Identify which cell holds the provided text, then report its [X, Y] central coordinate. 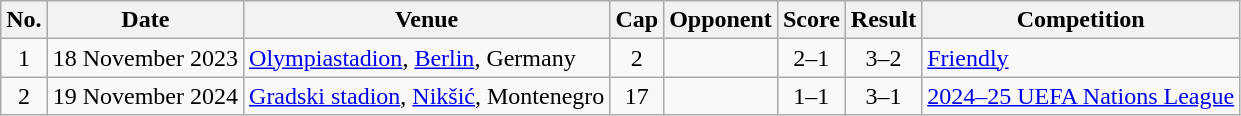
18 November 2023 [145, 58]
No. [24, 20]
Gradski stadion, Nikšić, Montenegro [427, 96]
Result [883, 20]
3–1 [883, 96]
1 [24, 58]
Venue [427, 20]
Cap [637, 20]
Date [145, 20]
17 [637, 96]
1–1 [811, 96]
2024–25 UEFA Nations League [1081, 96]
19 November 2024 [145, 96]
Opponent [721, 20]
Olympiastadion, Berlin, Germany [427, 58]
2–1 [811, 58]
Score [811, 20]
Competition [1081, 20]
Friendly [1081, 58]
3–2 [883, 58]
